Pinpoint the cell where the given text exists, returning its (x, y) midpoint coordinate. 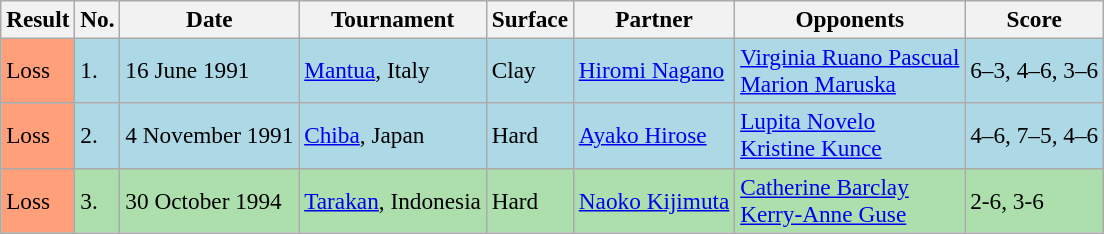
2. (98, 136)
Virginia Ruano Pascual Marion Maruska (850, 70)
Partner (654, 19)
No. (98, 19)
Naoko Kijimuta (654, 200)
Surface (530, 19)
6–3, 4–6, 3–6 (1034, 70)
30 October 1994 (210, 200)
Tarakan, Indonesia (393, 200)
Tournament (393, 19)
2-6, 3-6 (1034, 200)
1. (98, 70)
Score (1034, 19)
16 June 1991 (210, 70)
4–6, 7–5, 4–6 (1034, 136)
Clay (530, 70)
Date (210, 19)
Mantua, Italy (393, 70)
Hiromi Nagano (654, 70)
Result (38, 19)
Ayako Hirose (654, 136)
Opponents (850, 19)
Lupita Novelo Kristine Kunce (850, 136)
Catherine Barclay Kerry-Anne Guse (850, 200)
Chiba, Japan (393, 136)
3. (98, 200)
4 November 1991 (210, 136)
